Detect which cell encompasses the target text, then output its [x, y] center coordinate. 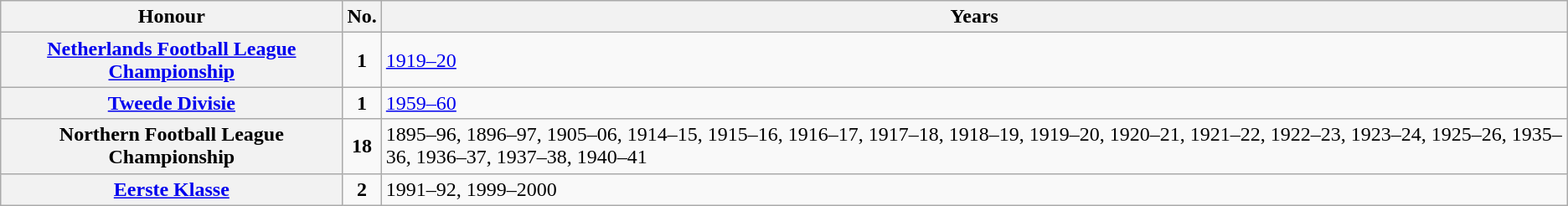
No. [362, 17]
18 [362, 146]
Northern Football League Championship [172, 146]
1959–60 [974, 103]
1919–20 [974, 60]
Tweede Divisie [172, 103]
1991–92, 1999–2000 [974, 189]
Netherlands Football League Championship [172, 60]
2 [362, 189]
Eerste Klasse [172, 189]
Years [974, 17]
Honour [172, 17]
